From the cell containing the given text, extract its center point as (X, Y) coordinate. 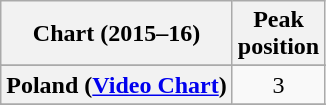
3 (278, 85)
Poland (Video Chart) (117, 85)
Peakposition (278, 34)
Chart (2015–16) (117, 34)
